Find where the given text appears and provide that cell's center as [X, Y] coordinate. 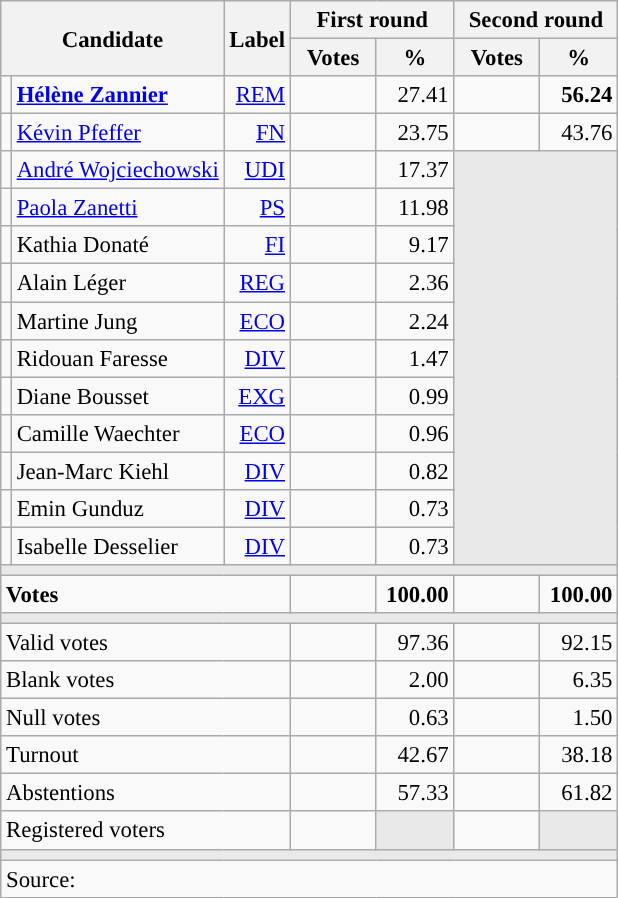
Diane Bousset [118, 396]
0.99 [415, 396]
Registered voters [146, 831]
2.00 [415, 680]
2.36 [415, 283]
42.67 [415, 755]
Label [257, 38]
Turnout [146, 755]
92.15 [579, 643]
Source: [310, 879]
Kévin Pfeffer [118, 133]
PS [257, 208]
First round [372, 20]
Blank votes [146, 680]
Candidate [112, 38]
Valid votes [146, 643]
Paola Zanetti [118, 208]
43.76 [579, 133]
Alain Léger [118, 283]
FN [257, 133]
Hélène Zannier [118, 95]
Second round [536, 20]
Abstentions [146, 793]
Jean-Marc Kiehl [118, 471]
EXG [257, 396]
1.47 [415, 358]
Emin Gunduz [118, 509]
2.24 [415, 321]
57.33 [415, 793]
Ridouan Faresse [118, 358]
9.17 [415, 245]
17.37 [415, 170]
Null votes [146, 718]
38.18 [579, 755]
23.75 [415, 133]
61.82 [579, 793]
1.50 [579, 718]
UDI [257, 170]
56.24 [579, 95]
0.63 [415, 718]
27.41 [415, 95]
97.36 [415, 643]
0.96 [415, 433]
Isabelle Desselier [118, 546]
FI [257, 245]
REM [257, 95]
0.82 [415, 471]
Camille Waechter [118, 433]
REG [257, 283]
Kathia Donaté [118, 245]
6.35 [579, 680]
André Wojciechowski [118, 170]
Martine Jung [118, 321]
11.98 [415, 208]
